Provide the [X, Y] coordinate of the cell's center where the given text is located.  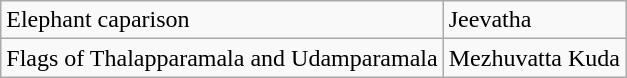
Jeevatha [534, 20]
Mezhuvatta Kuda [534, 58]
Flags of Thalapparamala and Udamparamala [222, 58]
Elephant caparison [222, 20]
